Pinpoint the cell where the given text exists, returning its [x, y] midpoint coordinate. 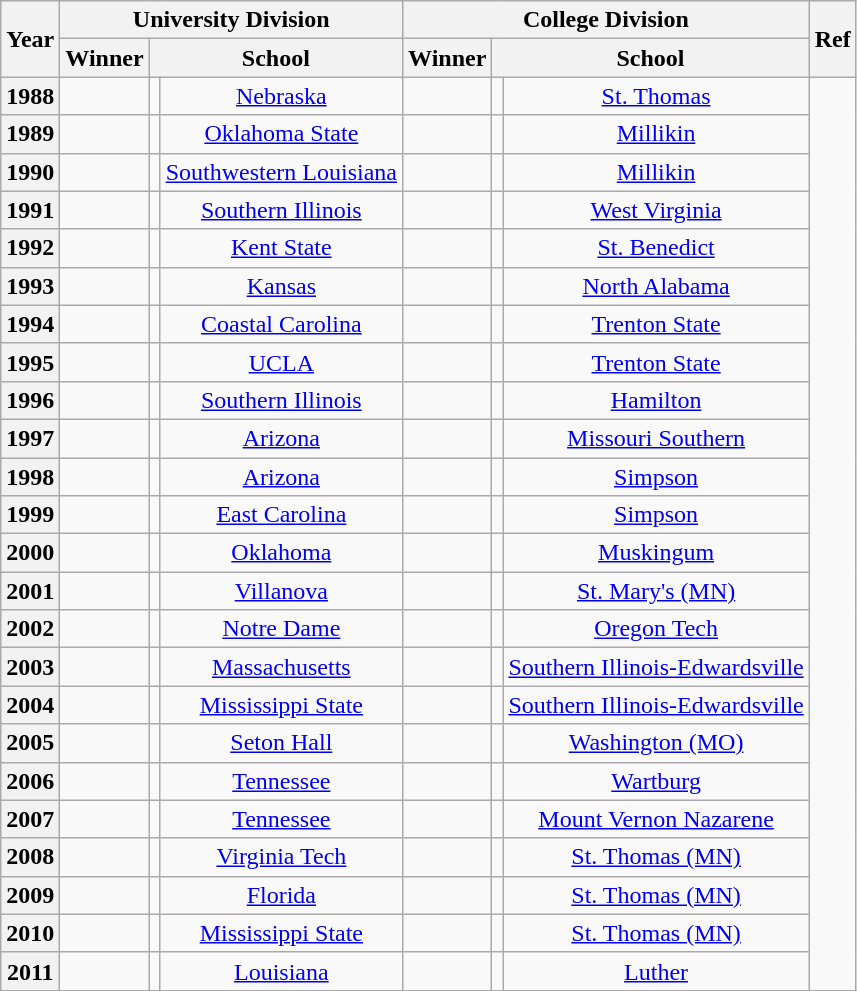
Southwestern Louisiana [281, 172]
2008 [30, 857]
1992 [30, 248]
2002 [30, 629]
North Alabama [656, 286]
2000 [30, 553]
1989 [30, 134]
2010 [30, 933]
Kent State [281, 248]
2011 [30, 971]
1990 [30, 172]
2006 [30, 781]
Virginia Tech [281, 857]
West Virginia [656, 210]
Oklahoma State [281, 134]
UCLA [281, 362]
Florida [281, 895]
1997 [30, 438]
College Division [606, 20]
Villanova [281, 591]
Oregon Tech [656, 629]
1993 [30, 286]
Seton Hall [281, 743]
Coastal Carolina [281, 324]
2005 [30, 743]
East Carolina [281, 515]
Ref [832, 39]
Year [30, 39]
Hamilton [656, 400]
Oklahoma [281, 553]
Washington (MO) [656, 743]
1996 [30, 400]
Notre Dame [281, 629]
Kansas [281, 286]
2004 [30, 705]
1988 [30, 96]
St. Benedict [656, 248]
Massachusetts [281, 667]
Muskingum [656, 553]
1991 [30, 210]
Wartburg [656, 781]
1994 [30, 324]
University Division [232, 20]
1995 [30, 362]
Missouri Southern [656, 438]
2001 [30, 591]
Louisiana [281, 971]
St. Mary's (MN) [656, 591]
2003 [30, 667]
Nebraska [281, 96]
2007 [30, 819]
1998 [30, 477]
1999 [30, 515]
St. Thomas [656, 96]
2009 [30, 895]
Mount Vernon Nazarene [656, 819]
Luther [656, 971]
